Locate the cell with the specified text and output its [x, y] center coordinate. 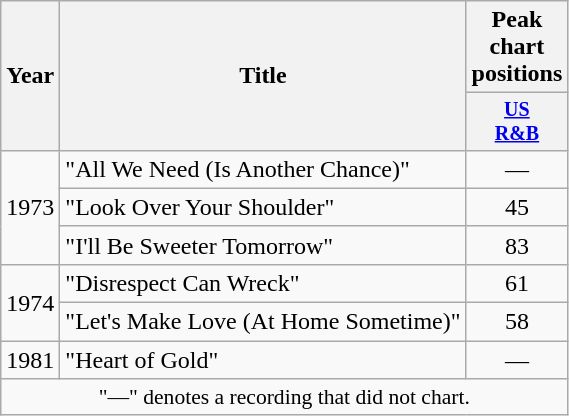
61 [517, 283]
"I'll Be Sweeter Tomorrow" [263, 245]
1974 [30, 302]
"—" denotes a recording that did not chart. [284, 397]
"Heart of Gold" [263, 360]
"All We Need (Is Another Chance)" [263, 169]
1973 [30, 207]
1981 [30, 360]
"Disrespect Can Wreck" [263, 283]
"Let's Make Love (At Home Sometime)" [263, 322]
Year [30, 76]
Peak chart positions [517, 47]
Title [263, 76]
58 [517, 322]
USR&B [517, 122]
45 [517, 207]
83 [517, 245]
"Look Over Your Shoulder" [263, 207]
